From the cell containing the given text, extract its center point as [X, Y] coordinate. 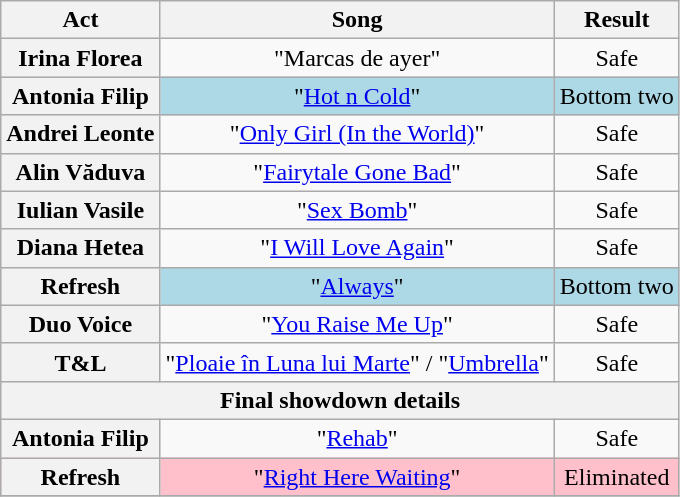
Diana Hetea [80, 248]
Result [616, 20]
"Fairytale Gone Bad" [357, 172]
Alin Văduva [80, 172]
"You Raise Me Up" [357, 324]
Song [357, 20]
"Right Here Waiting" [357, 477]
Irina Florea [80, 58]
"Hot n Cold" [357, 96]
Duo Voice [80, 324]
"Rehab" [357, 438]
Iulian Vasile [80, 210]
Act [80, 20]
"Only Girl (In the World)" [357, 134]
T&L [80, 362]
Eliminated [616, 477]
Andrei Leonte [80, 134]
"Ploaie în Luna lui Marte" / "Umbrella" [357, 362]
"I Will Love Again" [357, 248]
"Sex Bomb" [357, 210]
"Marcas de ayer" [357, 58]
Final showdown details [340, 400]
"Always" [357, 286]
